Find where the given text appears and provide that cell's center as [x, y] coordinate. 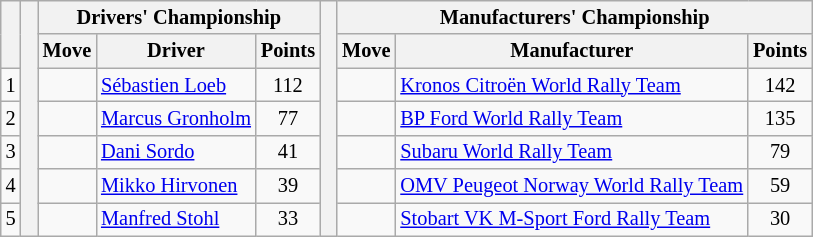
Manufacturers' Championship [574, 17]
OMV Peugeot Norway World Rally Team [572, 186]
41 [288, 152]
Stobart VK M-Sport Ford Rally Team [572, 219]
1 [11, 85]
59 [780, 186]
Manfred Stohl [176, 219]
Driver [176, 51]
Manufacturer [572, 51]
112 [288, 85]
142 [780, 85]
33 [288, 219]
Mikko Hirvonen [176, 186]
Sébastien Loeb [176, 85]
2 [11, 118]
135 [780, 118]
BP Ford World Rally Team [572, 118]
30 [780, 219]
Marcus Gronholm [176, 118]
79 [780, 152]
5 [11, 219]
3 [11, 152]
Kronos Citroën World Rally Team [572, 85]
39 [288, 186]
77 [288, 118]
Subaru World Rally Team [572, 152]
Drivers' Championship [179, 17]
Dani Sordo [176, 152]
4 [11, 186]
